From the cell containing the given text, extract its center point as [x, y] coordinate. 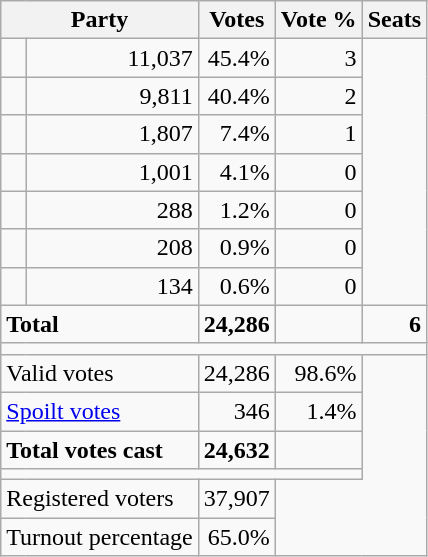
1.2% [236, 210]
Total [100, 324]
6 [394, 324]
4.1% [236, 172]
Vote % [318, 20]
1.4% [318, 411]
208 [112, 248]
Registered voters [100, 499]
0.9% [236, 248]
45.4% [236, 58]
9,811 [112, 96]
Turnout percentage [100, 537]
11,037 [112, 58]
134 [112, 286]
1,001 [112, 172]
98.6% [318, 373]
65.0% [236, 537]
288 [112, 210]
1,807 [112, 134]
24,632 [236, 449]
Spoilt votes [100, 411]
2 [318, 96]
Votes [236, 20]
0.6% [236, 286]
Party [100, 20]
Seats [394, 20]
37,907 [236, 499]
3 [318, 58]
1 [318, 134]
7.4% [236, 134]
Valid votes [100, 373]
40.4% [236, 96]
346 [236, 411]
Total votes cast [100, 449]
